Provide the (x, y) coordinate of the cell's center where the given text is located.  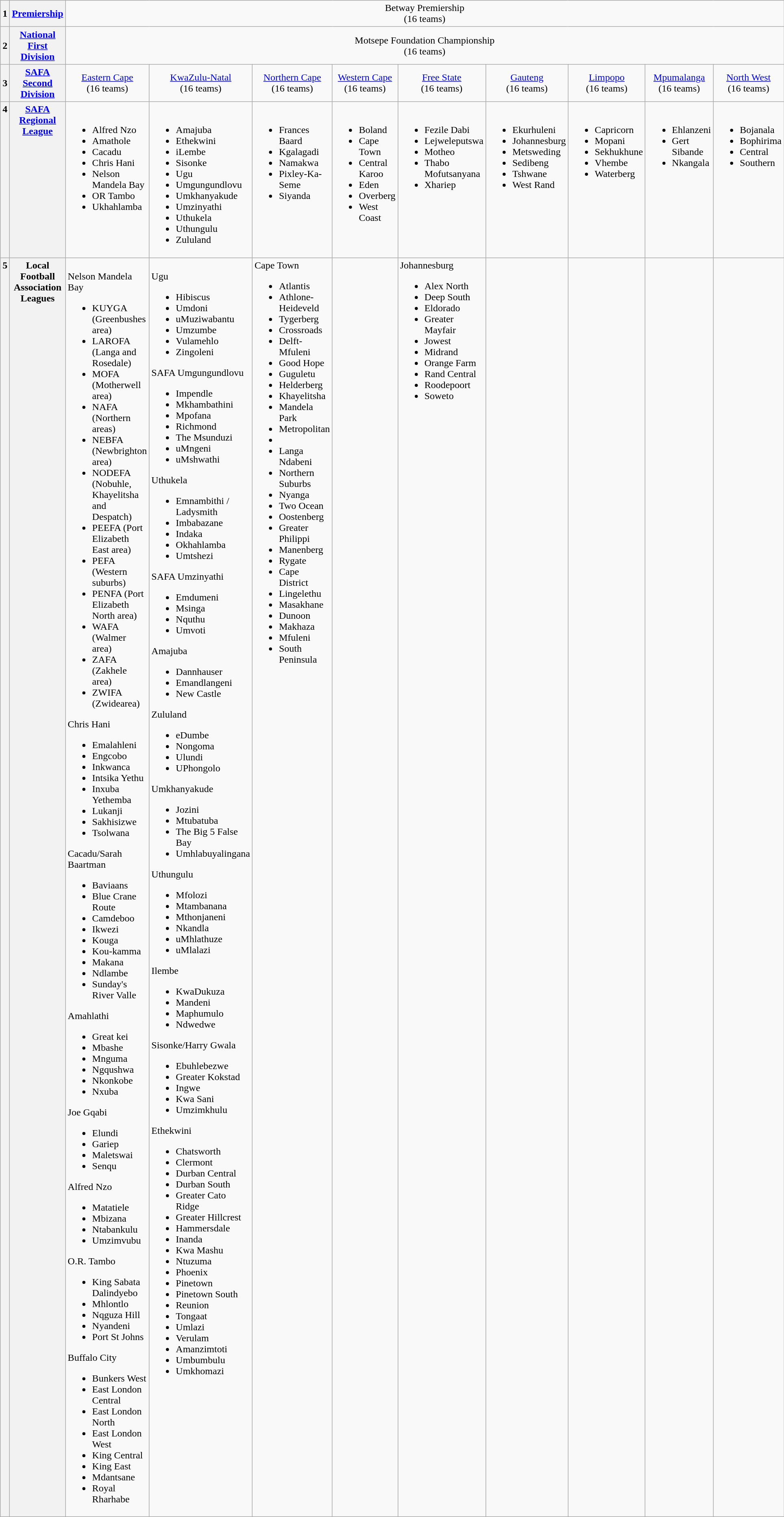
1 (5, 14)
SAFA Second Division (37, 83)
3 (5, 83)
Gauteng(16 teams) (527, 83)
EkurhuleniJohannesburgMetswedingSedibengTshwaneWest Rand (527, 180)
AmajubaEthekwiniiLembeSisonkeUguUmgungundlovuUmkhanyakudeUmzinyathiUthukelaUthunguluZululand (201, 180)
Free State(16 teams) (442, 83)
Western Cape(16 teams) (365, 83)
4 (5, 180)
Motsepe Foundation Championship(16 teams) (425, 46)
CapricornMopaniSekhukhuneVhembeWaterberg (607, 180)
BojanalaBophirimaCentralSouthern (749, 180)
Alfred NzoAmatholeCacaduChris HaniNelson Mandela BayOR TamboUkhahlamba (107, 180)
5 (5, 887)
Fezile DabiLejweleputswaMotheoThabo MofutsanyanaXhariep (442, 180)
North West(16 teams) (749, 83)
Premiership (37, 14)
KwaZulu-Natal(16 teams) (201, 83)
Limpopo(16 teams) (607, 83)
EhlanzeniGert SibandeNkangala (679, 180)
Northern Cape(16 teams) (292, 83)
Frances BaardKgalagadiNamakwaPixley-Ka-SemeSiyanda (292, 180)
SAFA Regional League (37, 180)
National First Division (37, 46)
JohannesburgAlex NorthDeep SouthEldoradoGreater MayfairJowestMidrandOrange FarmRand CentralRoodepoortSoweto (442, 887)
2 (5, 46)
Eastern Cape(16 teams) (107, 83)
BolandCape TownCentral KarooEdenOverbergWest Coast (365, 180)
Mpumalanga(16 teams) (679, 83)
Local Football Association Leagues (37, 887)
Betway Premiership(16 teams) (425, 14)
